Determine the (x, y) coordinate at the center of the cell enclosing the given text.  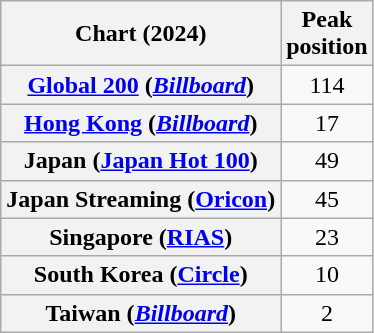
Singapore (RIAS) (141, 237)
Japan (Japan Hot 100) (141, 161)
Japan Streaming (Oricon) (141, 199)
23 (327, 237)
Peakposition (327, 34)
Taiwan (Billboard) (141, 313)
10 (327, 275)
South Korea (Circle) (141, 275)
17 (327, 123)
Global 200 (Billboard) (141, 85)
Hong Kong (Billboard) (141, 123)
2 (327, 313)
45 (327, 199)
Chart (2024) (141, 34)
49 (327, 161)
114 (327, 85)
